Return (x, y) of the center of cell containing provided text 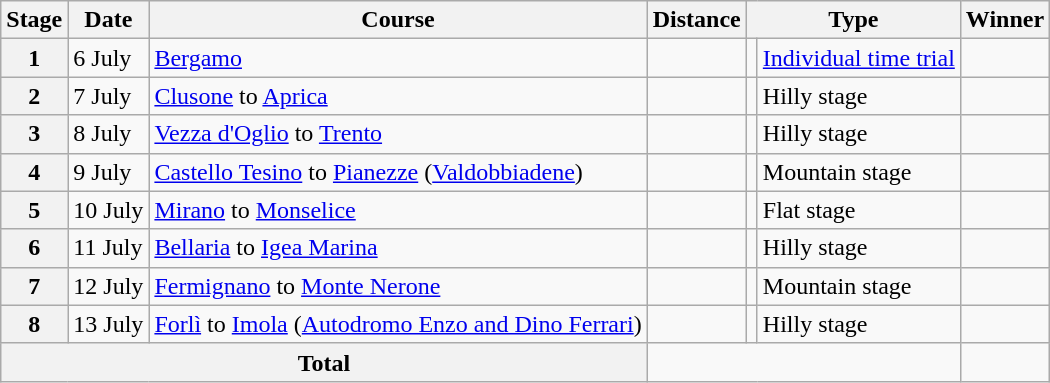
1 (34, 58)
Clusone to Aprica (398, 96)
Date (108, 20)
2 (34, 96)
4 (34, 172)
6 July (108, 58)
Mirano to Monselice (398, 210)
13 July (108, 324)
11 July (108, 248)
8 July (108, 134)
5 (34, 210)
Total (324, 362)
9 July (108, 172)
Fermignano to Monte Nerone (398, 286)
Bergamo (398, 58)
Castello Tesino to Pianezze (Valdobbiadene) (398, 172)
8 (34, 324)
Winner (1004, 20)
Distance (696, 20)
7 July (108, 96)
Type (853, 20)
12 July (108, 286)
Forlì to Imola (Autodromo Enzo and Dino Ferrari) (398, 324)
7 (34, 286)
Stage (34, 20)
3 (34, 134)
Flat stage (858, 210)
Course (398, 20)
6 (34, 248)
Individual time trial (858, 58)
Vezza d'Oglio to Trento (398, 134)
10 July (108, 210)
Bellaria to Igea Marina (398, 248)
